From the cell containing the given text, extract its center point as (x, y) coordinate. 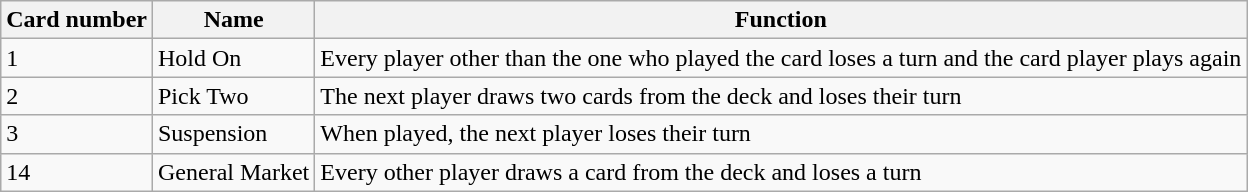
Hold On (233, 58)
Suspension (233, 134)
3 (77, 134)
Card number (77, 20)
Pick Two (233, 96)
Name (233, 20)
Function (781, 20)
When played, the next player loses their turn (781, 134)
2 (77, 96)
14 (77, 172)
General Market (233, 172)
The next player draws two cards from the deck and loses their turn (781, 96)
Every player other than the one who played the card loses a turn and the card player plays again (781, 58)
Every other player draws a card from the deck and loses a turn (781, 172)
1 (77, 58)
